Locate the cell with the specified text and output its (x, y) center coordinate. 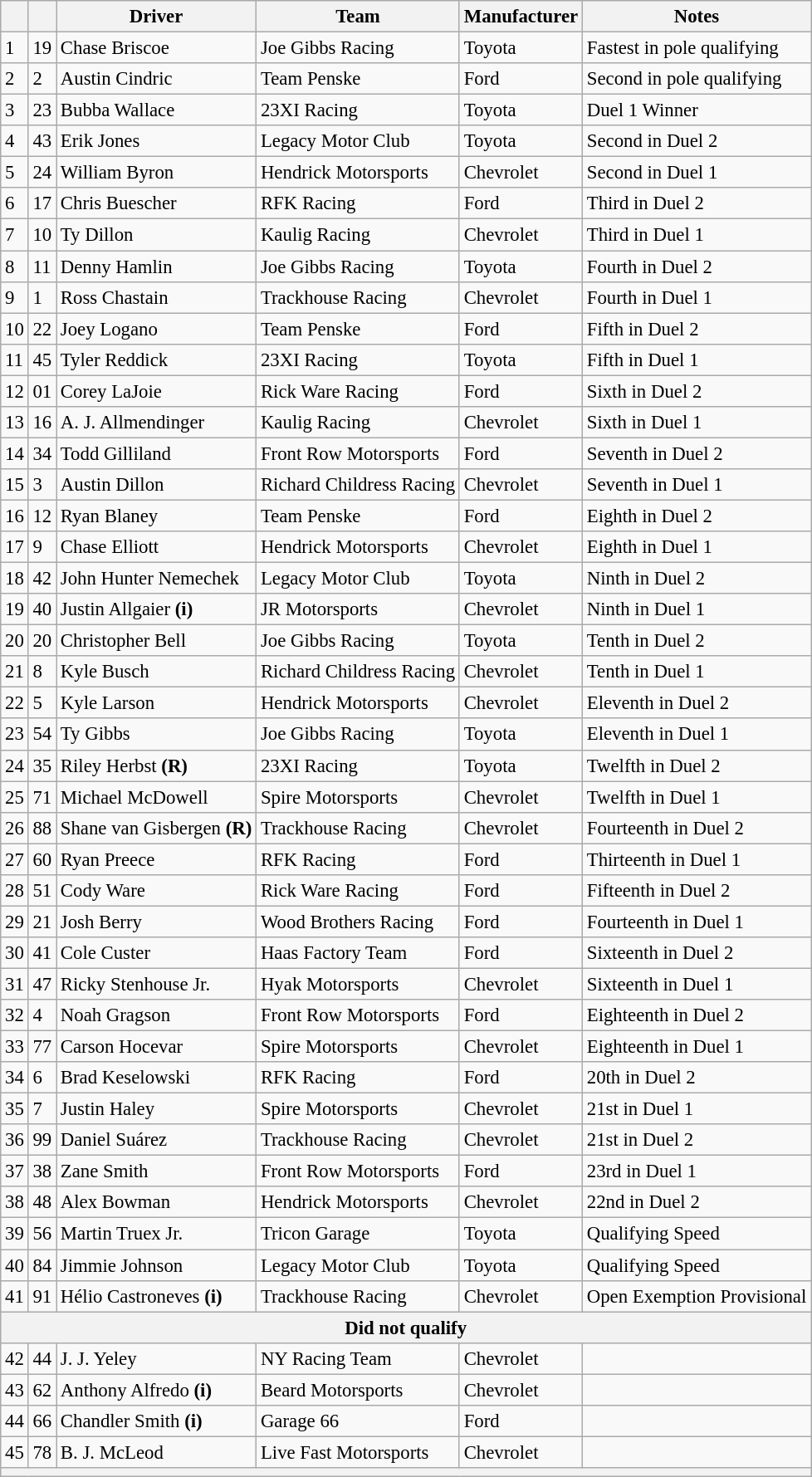
21st in Duel 1 (696, 1109)
Sixth in Duel 2 (696, 391)
Twelfth in Duel 1 (696, 797)
32 (15, 1015)
Eighteenth in Duel 1 (696, 1047)
Eighteenth in Duel 2 (696, 1015)
Ryan Blaney (156, 516)
Duel 1 Winner (696, 110)
37 (15, 1171)
20th in Duel 2 (696, 1078)
31 (15, 984)
William Byron (156, 173)
Ninth in Duel 2 (696, 579)
56 (42, 1234)
Sixth in Duel 1 (696, 423)
Tenth in Duel 1 (696, 672)
Second in pole qualifying (696, 79)
Zane Smith (156, 1171)
John Hunter Nemechek (156, 579)
84 (42, 1265)
Kyle Busch (156, 672)
JR Motorsports (359, 609)
Ty Gibbs (156, 735)
NY Racing Team (359, 1358)
Seventh in Duel 1 (696, 485)
51 (42, 891)
Fourteenth in Duel 2 (696, 828)
Third in Duel 2 (696, 203)
Open Exemption Provisional (696, 1296)
48 (42, 1203)
Corey LaJoie (156, 391)
Riley Herbst (R) (156, 765)
21st in Duel 2 (696, 1140)
54 (42, 735)
Garage 66 (359, 1421)
01 (42, 391)
Eleventh in Duel 2 (696, 703)
18 (15, 579)
Fourth in Duel 1 (696, 297)
Live Fast Motorsports (359, 1452)
60 (42, 859)
33 (15, 1047)
Ninth in Duel 1 (696, 609)
Team (359, 17)
Denny Hamlin (156, 267)
Cody Ware (156, 891)
Manufacturer (521, 17)
39 (15, 1234)
Carson Hocevar (156, 1047)
Ross Chastain (156, 297)
Thirteenth in Duel 1 (696, 859)
Eighth in Duel 2 (696, 516)
77 (42, 1047)
Bubba Wallace (156, 110)
Brad Keselowski (156, 1078)
Fifth in Duel 2 (696, 329)
Martin Truex Jr. (156, 1234)
25 (15, 797)
71 (42, 797)
Twelfth in Duel 2 (696, 765)
15 (15, 485)
Did not qualify (406, 1328)
Haas Factory Team (359, 953)
Austin Cindric (156, 79)
Wood Brothers Racing (359, 922)
30 (15, 953)
Anthony Alfredo (i) (156, 1390)
Fourth in Duel 2 (696, 267)
A. J. Allmendinger (156, 423)
Austin Dillon (156, 485)
Hyak Motorsports (359, 984)
Chase Briscoe (156, 48)
Fifth in Duel 1 (696, 359)
Alex Bowman (156, 1203)
Todd Gilliland (156, 453)
Tenth in Duel 2 (696, 641)
Chase Elliott (156, 547)
47 (42, 984)
B. J. McLeod (156, 1452)
78 (42, 1452)
Eleventh in Duel 1 (696, 735)
Ryan Preece (156, 859)
Fifteenth in Duel 2 (696, 891)
Sixteenth in Duel 2 (696, 953)
Beard Motorsports (359, 1390)
23rd in Duel 1 (696, 1171)
Second in Duel 2 (696, 141)
Tyler Reddick (156, 359)
28 (15, 891)
Second in Duel 1 (696, 173)
Josh Berry (156, 922)
Jimmie Johnson (156, 1265)
Seventh in Duel 2 (696, 453)
62 (42, 1390)
26 (15, 828)
Hélio Castroneves (i) (156, 1296)
Cole Custer (156, 953)
Fastest in pole qualifying (696, 48)
22nd in Duel 2 (696, 1203)
Joey Logano (156, 329)
Chris Buescher (156, 203)
29 (15, 922)
Christopher Bell (156, 641)
Noah Gragson (156, 1015)
Sixteenth in Duel 1 (696, 984)
Erik Jones (156, 141)
Justin Haley (156, 1109)
Ricky Stenhouse Jr. (156, 984)
Fourteenth in Duel 1 (696, 922)
Third in Duel 1 (696, 235)
Kyle Larson (156, 703)
Justin Allgaier (i) (156, 609)
Shane van Gisbergen (R) (156, 828)
91 (42, 1296)
99 (42, 1140)
Ty Dillon (156, 235)
Notes (696, 17)
66 (42, 1421)
88 (42, 828)
Driver (156, 17)
27 (15, 859)
Chandler Smith (i) (156, 1421)
Tricon Garage (359, 1234)
13 (15, 423)
Eighth in Duel 1 (696, 547)
J. J. Yeley (156, 1358)
Daniel Suárez (156, 1140)
14 (15, 453)
36 (15, 1140)
Michael McDowell (156, 797)
